Determine the (x, y) coordinate at the center of the cell enclosing the given text.  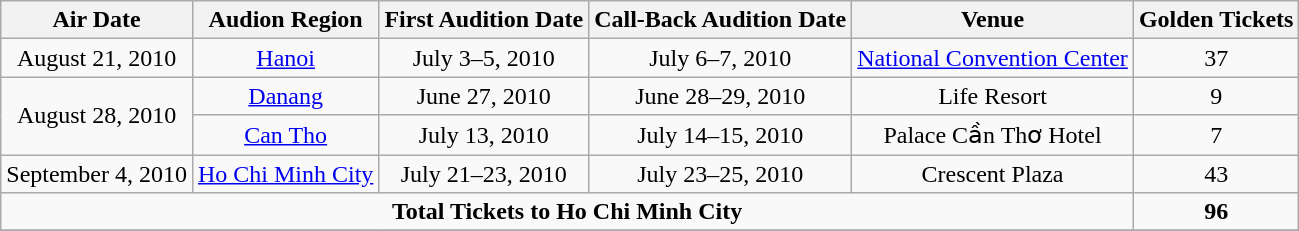
August 21, 2010 (97, 58)
Can Tho (285, 135)
Call-Back Audition Date (720, 20)
July 13, 2010 (484, 135)
Audion Region (285, 20)
9 (1216, 96)
First Audition Date (484, 20)
Crescent Plaza (993, 173)
National Convention Center (993, 58)
July 6–7, 2010 (720, 58)
Hanoi (285, 58)
July 3–5, 2010 (484, 58)
June 28–29, 2010 (720, 96)
7 (1216, 135)
June 27, 2010 (484, 96)
July 21–23, 2010 (484, 173)
Life Resort (993, 96)
July 14–15, 2010 (720, 135)
Danang (285, 96)
37 (1216, 58)
96 (1216, 212)
August 28, 2010 (97, 116)
Total Tickets to Ho Chi Minh City (568, 212)
Air Date (97, 20)
September 4, 2010 (97, 173)
Ho Chi Minh City (285, 173)
43 (1216, 173)
July 23–25, 2010 (720, 173)
Palace Cần Thơ Hotel (993, 135)
Golden Tickets (1216, 20)
Venue (993, 20)
